For the text-containing cell, return its midpoint in (x, y) coordinate format. 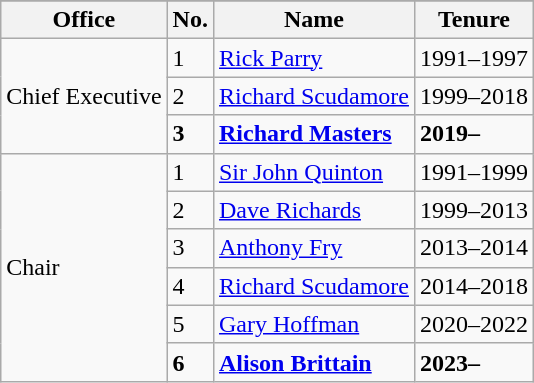
1991–1997 (474, 58)
No. (190, 20)
Name (314, 20)
2023– (474, 362)
4 (190, 286)
Gary Hoffman (314, 324)
Office (84, 20)
Rick Parry (314, 58)
Richard Masters (314, 134)
1991–1999 (474, 172)
Alison Brittain (314, 362)
Anthony Fry (314, 248)
Chair (84, 267)
1999–2013 (474, 210)
2020–2022 (474, 324)
Dave Richards (314, 210)
Chief Executive (84, 96)
2019– (474, 134)
Sir John Quinton (314, 172)
2014–2018 (474, 286)
2013–2014 (474, 248)
5 (190, 324)
1999–2018 (474, 96)
6 (190, 362)
Tenure (474, 20)
